Locate the cell with the specified text and output its (x, y) center coordinate. 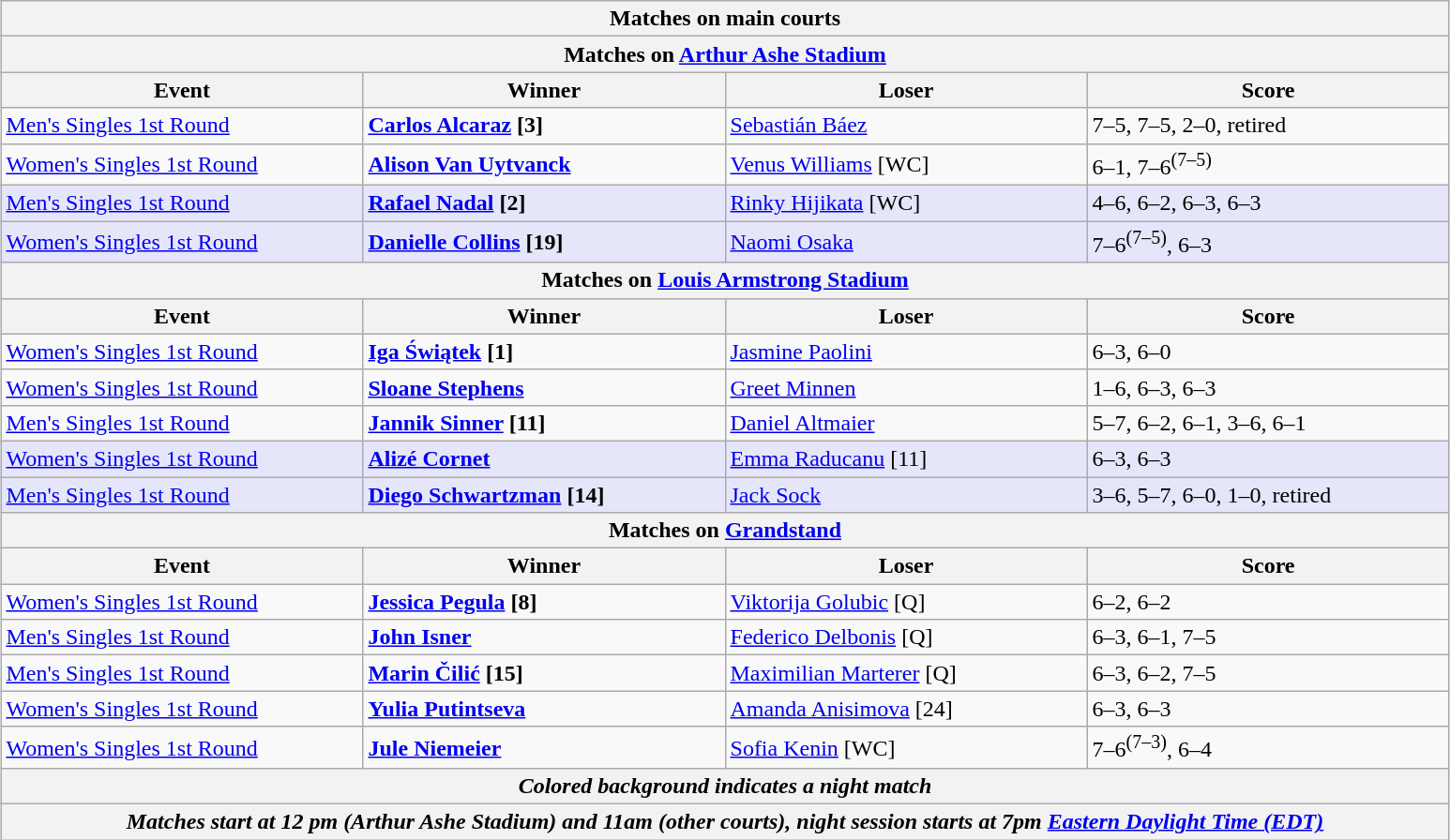
7–5, 7–5, 2–0, retired (1268, 126)
Jule Niemeier (544, 748)
6–1, 7–6(7–5) (1268, 165)
Sloane Stephens (544, 387)
Viktorija Golubic [Q] (906, 602)
Venus Williams [WC] (906, 165)
3–6, 5–7, 6–0, 1–0, retired (1268, 495)
Matches start at 12 pm (Arthur Ashe Stadium) and 11am (other courts), night session starts at 7pm Eastern Daylight Time (EDT) (725, 822)
Danielle Collins [19] (544, 242)
Sofia Kenin [WC] (906, 748)
Emma Raducanu [11] (906, 458)
Sebastián Báez (906, 126)
6–3, 6–0 (1268, 352)
6–3, 6–1, 7–5 (1268, 637)
Carlos Alcaraz [3] (544, 126)
Federico Delbonis [Q] (906, 637)
6–3, 6–2, 7–5 (1268, 673)
5–7, 6–2, 6–1, 3–6, 6–1 (1268, 423)
Rafael Nadal [2] (544, 203)
1–6, 6–3, 6–3 (1268, 387)
Jasmine Paolini (906, 352)
Jack Sock (906, 495)
Marin Čilić [15] (544, 673)
Colored background indicates a night match (725, 787)
Jessica Pegula [8] (544, 602)
Alison Van Uytvanck (544, 165)
Naomi Osaka (906, 242)
Daniel Altmaier (906, 423)
Alizé Cornet (544, 458)
John Isner (544, 637)
Maximilian Marterer [Q] (906, 673)
Matches on Grandstand (725, 531)
Rinky Hijikata [WC] (906, 203)
Iga Świątek [1] (544, 352)
Amanda Anisimova [24] (906, 709)
Diego Schwartzman [14] (544, 495)
Greet Minnen (906, 387)
Matches on Arthur Ashe Stadium (725, 54)
Matches on Louis Armstrong Stadium (725, 280)
Yulia Putintseva (544, 709)
7–6(7–5), 6–3 (1268, 242)
7–6(7–3), 6–4 (1268, 748)
4–6, 6–2, 6–3, 6–3 (1268, 203)
Matches on main courts (725, 19)
6–2, 6–2 (1268, 602)
Jannik Sinner [11] (544, 423)
